Scan for the cell matching the given text and deliver its (X, Y) coordinate at center. 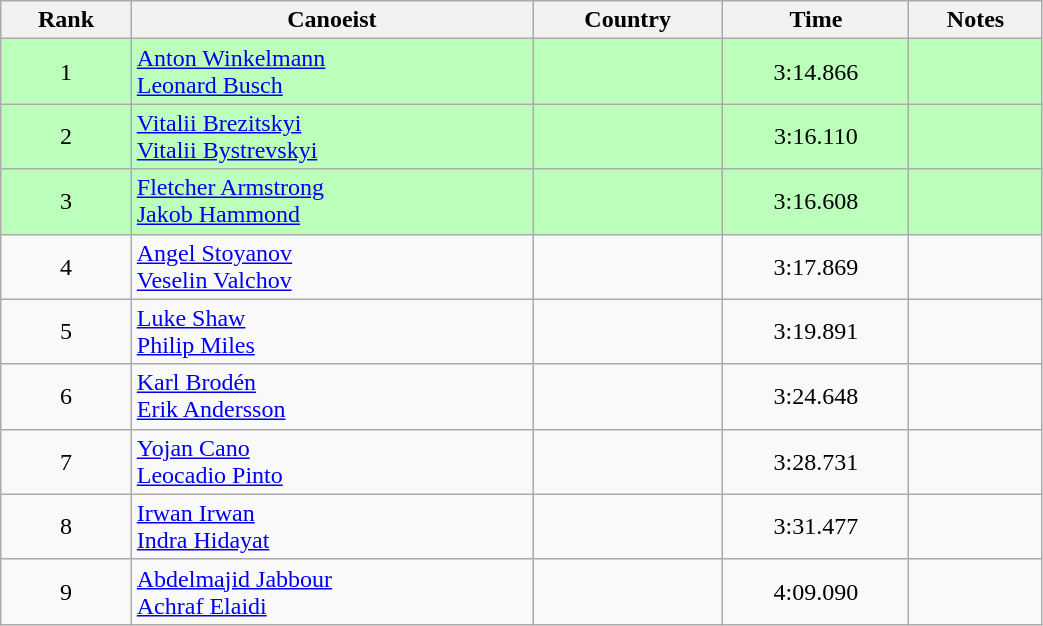
Time (816, 20)
4:09.090 (816, 592)
3:19.891 (816, 332)
6 (66, 396)
Luke ShawPhilip Miles (332, 332)
1 (66, 72)
3:24.648 (816, 396)
Irwan IrwanIndra Hidayat (332, 526)
3:16.110 (816, 136)
9 (66, 592)
3:28.731 (816, 462)
Anton WinkelmannLeonard Busch (332, 72)
3 (66, 202)
3:17.869 (816, 266)
3:16.608 (816, 202)
Notes (976, 20)
Vitalii BrezitskyiVitalii Bystrevskyi (332, 136)
5 (66, 332)
Fletcher ArmstrongJakob Hammond (332, 202)
2 (66, 136)
Angel StoyanovVeselin Valchov (332, 266)
Karl BrodénErik Andersson (332, 396)
Country (628, 20)
Rank (66, 20)
3:31.477 (816, 526)
7 (66, 462)
8 (66, 526)
Abdelmajid JabbourAchraf Elaidi (332, 592)
Yojan CanoLeocadio Pinto (332, 462)
4 (66, 266)
Canoeist (332, 20)
3:14.866 (816, 72)
